Provide the (X, Y) coordinate of the cell's center where the given text is located.  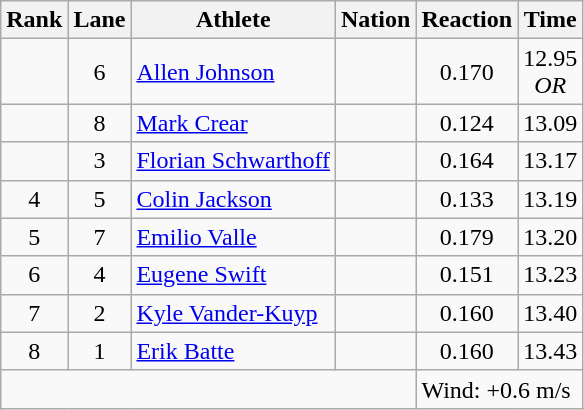
12.95OR (550, 72)
0.151 (467, 275)
13.09 (550, 123)
13.43 (550, 351)
Eugene Swift (234, 275)
Nation (376, 20)
Erik Batte (234, 351)
0.133 (467, 199)
13.40 (550, 313)
0.124 (467, 123)
0.170 (467, 72)
Florian Schwarthoff (234, 161)
0.164 (467, 161)
Colin Jackson (234, 199)
Time (550, 20)
Emilio Valle (234, 237)
13.19 (550, 199)
Lane (100, 20)
Allen Johnson (234, 72)
Rank (34, 20)
Kyle Vander-Kuyp (234, 313)
2 (100, 313)
Reaction (467, 20)
13.23 (550, 275)
3 (100, 161)
13.20 (550, 237)
0.179 (467, 237)
Mark Crear (234, 123)
Wind: +0.6 m/s (500, 389)
13.17 (550, 161)
1 (100, 351)
Athlete (234, 20)
